Search for the cell housing the specified text and yield its [X, Y] center coordinate. 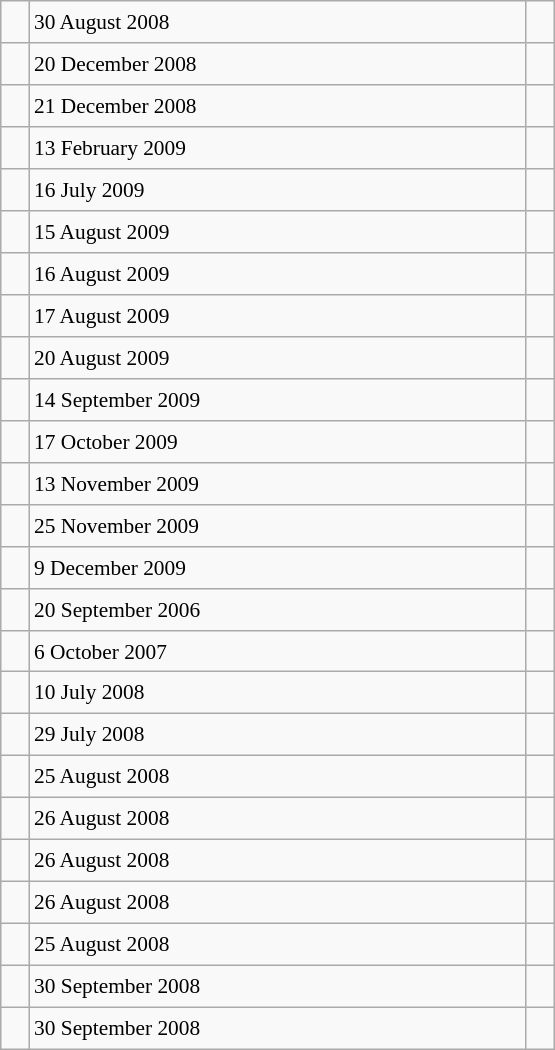
9 December 2009 [278, 567]
20 August 2009 [278, 358]
20 September 2006 [278, 609]
10 July 2008 [278, 693]
17 August 2009 [278, 316]
6 October 2007 [278, 651]
15 August 2009 [278, 232]
13 February 2009 [278, 148]
30 August 2008 [278, 22]
13 November 2009 [278, 483]
14 September 2009 [278, 399]
17 October 2009 [278, 441]
25 November 2009 [278, 525]
16 August 2009 [278, 274]
21 December 2008 [278, 106]
29 July 2008 [278, 735]
20 December 2008 [278, 64]
16 July 2009 [278, 190]
